Return (x, y) of the center of cell containing provided text 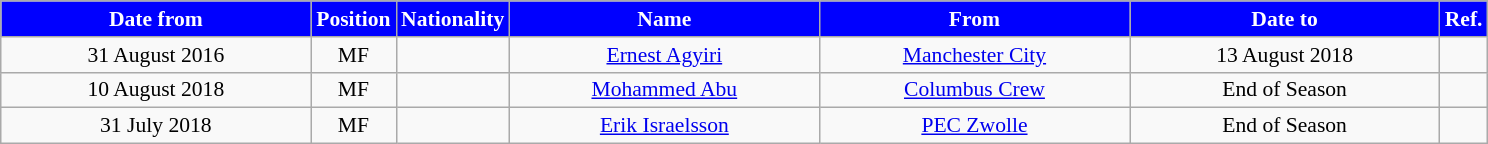
Ref. (1464, 19)
Name (664, 19)
Erik Israelsson (664, 126)
31 August 2016 (156, 55)
31 July 2018 (156, 126)
Mohammed Abu (664, 90)
Manchester City (974, 55)
10 August 2018 (156, 90)
Nationality (452, 19)
Date to (1285, 19)
PEC Zwolle (974, 126)
13 August 2018 (1285, 55)
Position (354, 19)
Ernest Agyiri (664, 55)
From (974, 19)
Date from (156, 19)
Columbus Crew (974, 90)
